Detect which cell encompasses the target text, then output its [x, y] center coordinate. 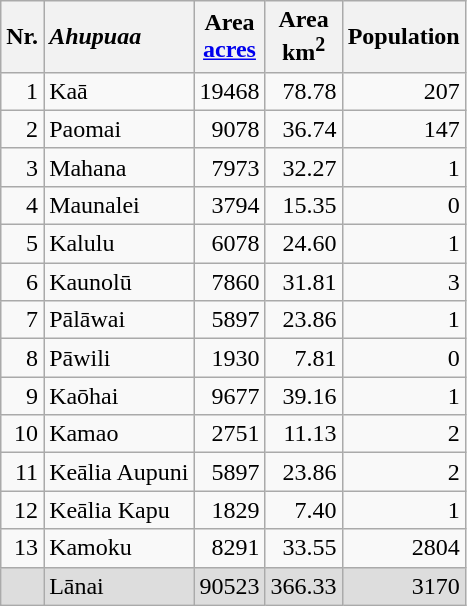
1829 [230, 510]
Maunalei [119, 205]
11 [22, 472]
Kamoku [119, 548]
Areakm2 [304, 37]
11.13 [304, 434]
Keālia Kapu [119, 510]
2751 [230, 434]
Kalulu [119, 244]
7.40 [304, 510]
7.81 [304, 358]
7973 [230, 167]
Kaōhai [119, 396]
366.33 [304, 586]
5 [22, 244]
32.27 [304, 167]
7860 [230, 282]
9078 [230, 129]
9 [22, 396]
4 [22, 205]
78.78 [304, 91]
Ahupuaa [119, 37]
207 [404, 91]
Mahana [119, 167]
Lānai [119, 586]
13 [22, 548]
33.55 [304, 548]
Nr. [22, 37]
39.16 [304, 396]
6078 [230, 244]
Kaā [119, 91]
36.74 [304, 129]
31.81 [304, 282]
3170 [404, 586]
15.35 [304, 205]
7 [22, 320]
Pālāwai [119, 320]
Paomai [119, 129]
Kaunolū [119, 282]
9677 [230, 396]
2804 [404, 548]
147 [404, 129]
1930 [230, 358]
12 [22, 510]
Areaacres [230, 37]
19468 [230, 91]
24.60 [304, 244]
90523 [230, 586]
Pāwili [119, 358]
8291 [230, 548]
Keālia Aupuni [119, 472]
Kamao [119, 434]
3794 [230, 205]
8 [22, 358]
6 [22, 282]
Population [404, 37]
10 [22, 434]
